Detect which cell encompasses the target text, then output its (X, Y) center coordinate. 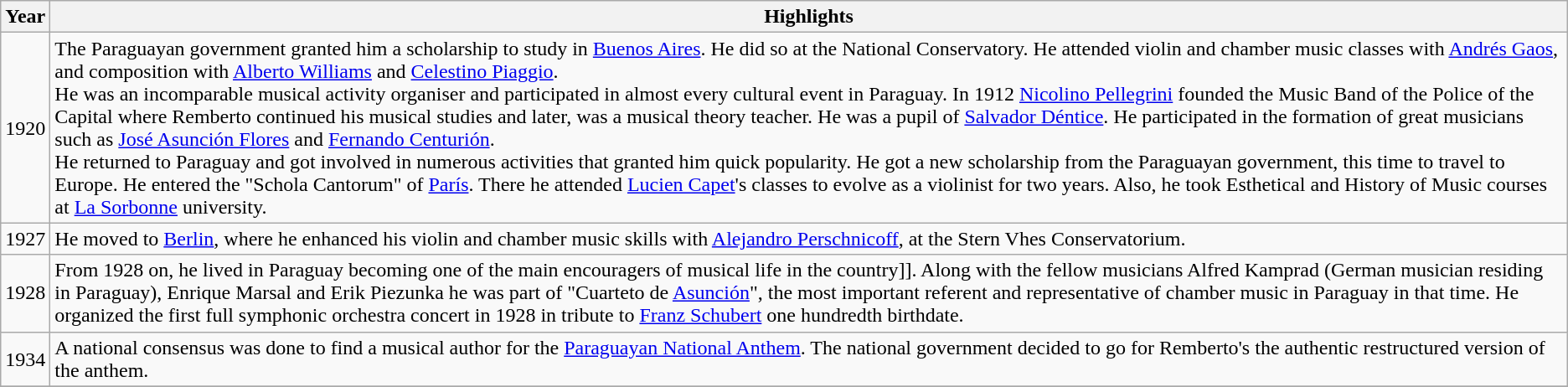
He moved to Berlin, where he enhanced his violin and chamber music skills with Alejandro Perschnicoff, at the Stern Vhes Conservatorium. (809, 239)
Year (25, 17)
1934 (25, 359)
Highlights (809, 17)
1920 (25, 127)
1928 (25, 293)
1927 (25, 239)
